For the text-containing cell, return its midpoint in [x, y] coordinate format. 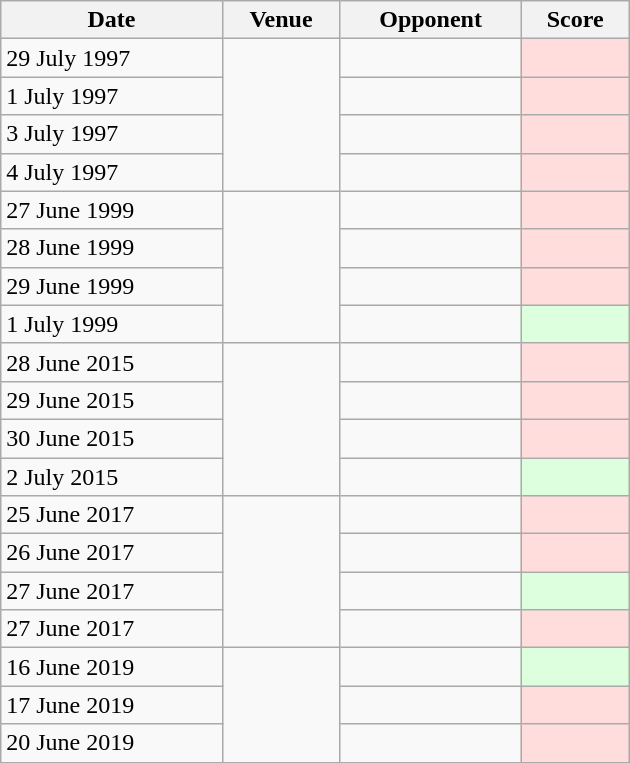
1 July 1997 [112, 96]
29 June 2015 [112, 400]
27 June 1999 [112, 210]
20 June 2019 [112, 743]
Opponent [430, 20]
28 June 2015 [112, 362]
Score [575, 20]
Venue [281, 20]
2 July 2015 [112, 477]
17 June 2019 [112, 705]
29 June 1999 [112, 286]
16 June 2019 [112, 667]
30 June 2015 [112, 438]
29 July 1997 [112, 58]
28 June 1999 [112, 248]
Date [112, 20]
1 July 1999 [112, 324]
25 June 2017 [112, 515]
26 June 2017 [112, 553]
4 July 1997 [112, 172]
3 July 1997 [112, 134]
